Detect which cell encompasses the target text, then output its [X, Y] center coordinate. 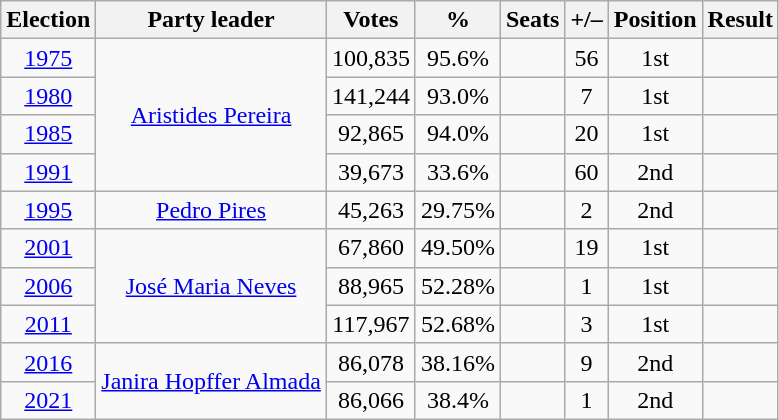
100,835 [370, 58]
3 [586, 324]
52.28% [458, 286]
9 [586, 362]
52.68% [458, 324]
7 [586, 96]
117,967 [370, 324]
José Maria Neves [212, 286]
Votes [370, 20]
141,244 [370, 96]
20 [586, 134]
92,865 [370, 134]
Janira Hopffer Almada [212, 381]
Party leader [212, 20]
% [458, 20]
60 [586, 172]
Position [655, 20]
56 [586, 58]
1975 [48, 58]
86,066 [370, 400]
Aristides Pereira [212, 115]
29.75% [458, 210]
2021 [48, 400]
1985 [48, 134]
Result [740, 20]
33.6% [458, 172]
67,860 [370, 248]
1980 [48, 96]
Election [48, 20]
2011 [48, 324]
+/– [586, 20]
49.50% [458, 248]
2001 [48, 248]
38.16% [458, 362]
94.0% [458, 134]
86,078 [370, 362]
2006 [48, 286]
2016 [48, 362]
19 [586, 248]
Seats [532, 20]
88,965 [370, 286]
39,673 [370, 172]
45,263 [370, 210]
93.0% [458, 96]
Pedro Pires [212, 210]
95.6% [458, 58]
1991 [48, 172]
38.4% [458, 400]
1995 [48, 210]
2 [586, 210]
